For the text-containing cell, return its midpoint in (X, Y) coordinate format. 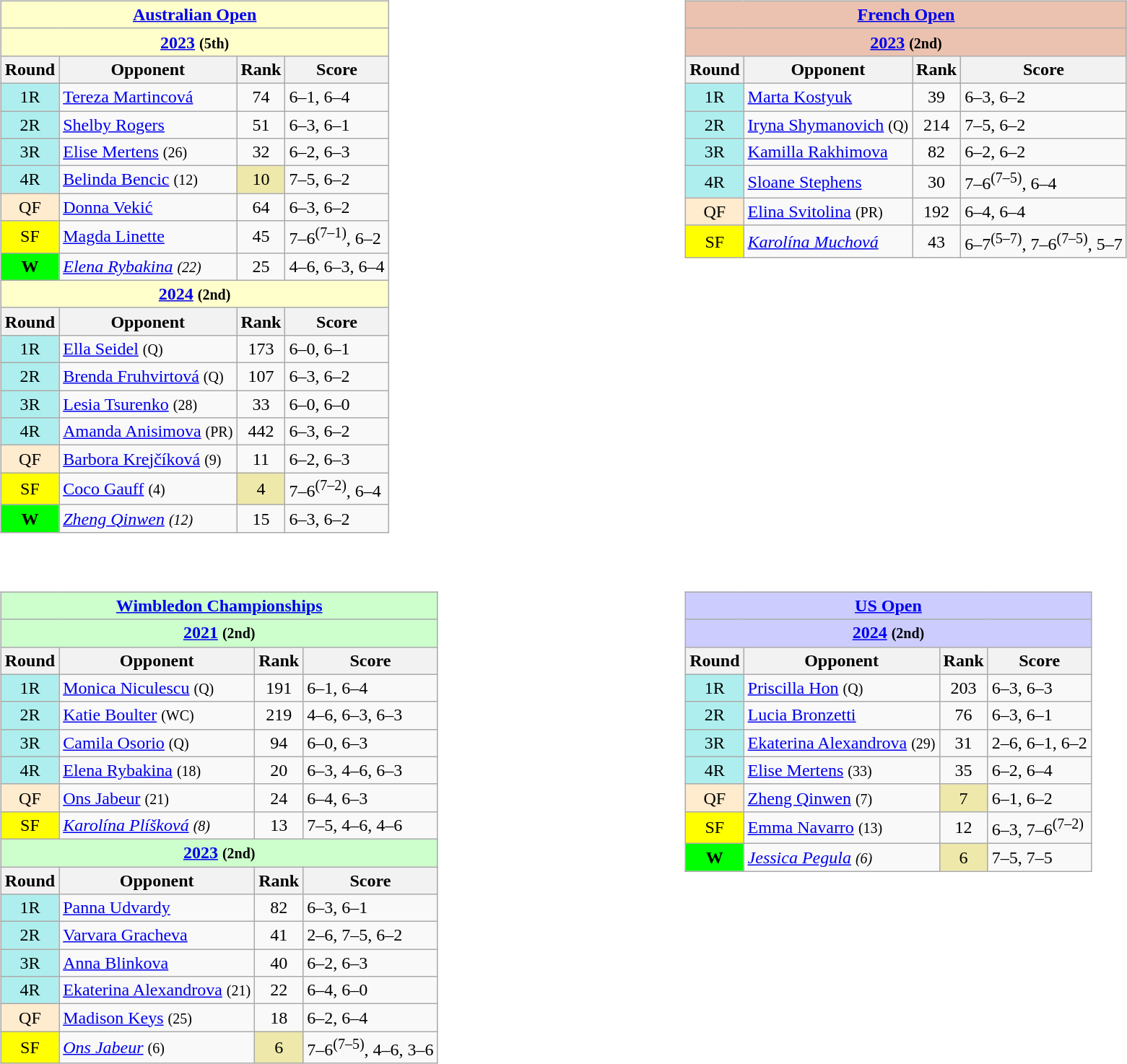
Anna Blinkova (157, 963)
45 (261, 237)
4 (261, 489)
Jessica Pegula (6) (842, 858)
2023 (5th) (195, 42)
6–0, 6–1 (336, 349)
6–4, 6–0 (370, 990)
43 (937, 241)
Panna Udvardy (157, 908)
6–4, 6–4 (1044, 212)
Wimbledon Championships (219, 606)
Zheng Qinwen (7) (842, 798)
Coco Gauff (4) (148, 489)
Marta Kostyuk (827, 97)
219 (279, 715)
Donna Vekić (148, 207)
2–6, 7–5, 6–2 (370, 936)
30 (937, 182)
7–6(7–5), 6–4 (1044, 182)
Shelby Rogers (148, 125)
Ekaterina Alexandrova (29) (842, 743)
Belinda Bencic (12) (148, 180)
Karolína Muchová (827, 241)
191 (279, 688)
39 (937, 97)
Barbora Krejčíková (9) (148, 459)
6–3, 7–6(7–2) (1040, 827)
173 (261, 349)
Lucia Bronzetti (842, 715)
51 (261, 125)
Tereza Martincová (148, 97)
64 (261, 207)
Karolína Plíšková (8) (157, 825)
6–4, 6–3 (370, 798)
Australian Open (195, 14)
Madison Keys (25) (157, 1018)
6–3, 6–3 (1040, 688)
7–6(7–1), 6–2 (336, 237)
Kamilla Rakhimova (827, 152)
15 (261, 518)
192 (937, 212)
French Open (907, 14)
18 (279, 1018)
10 (261, 180)
2–6, 6–1, 6–2 (1040, 743)
Ekaterina Alexandrova (21) (157, 990)
22 (279, 990)
Elise Mertens (26) (148, 152)
20 (279, 770)
Priscilla Hon (Q) (842, 688)
7–6(7–2), 6–4 (336, 489)
Iryna Shymanovich (Q) (827, 125)
11 (261, 459)
4–6, 6–3, 6–3 (370, 715)
Elina Svitolina (PR) (827, 212)
6–3, 4–6, 6–3 (370, 770)
107 (261, 377)
6–1, 6–2 (1040, 798)
24 (279, 798)
Ons Jabeur (6) (157, 1048)
6–7(5–7), 7–6(7–5), 5–7 (1044, 241)
Katie Boulter (WC) (157, 715)
Elena Rybakina (18) (157, 770)
Varvara Gracheva (157, 936)
2021 (2nd) (219, 633)
Brenda Fruhvirtová (Q) (148, 377)
6–0, 6–3 (370, 743)
Elise Mertens (33) (842, 770)
Zheng Qinwen (12) (148, 518)
203 (963, 688)
74 (261, 97)
Amanda Anisimova (PR) (148, 432)
32 (261, 152)
Magda Linette (148, 237)
Camila Osorio (Q) (157, 743)
Monica Niculescu (Q) (157, 688)
6–0, 6–0 (336, 404)
41 (279, 936)
13 (279, 825)
Emma Navarro (13) (842, 827)
Ella Seidel (Q) (148, 349)
214 (937, 125)
7 (963, 798)
33 (261, 404)
Lesia Tsurenko (28) (148, 404)
4–6, 6–3, 6–4 (336, 266)
442 (261, 432)
12 (963, 827)
7–6(7–5), 4–6, 3–6 (370, 1048)
6–2, 6–2 (1044, 152)
Ons Jabeur (21) (157, 798)
7–5, 7–5 (1040, 858)
35 (963, 770)
7–5, 4–6, 4–6 (370, 825)
31 (963, 743)
Sloane Stephens (827, 182)
US Open (889, 606)
25 (261, 266)
76 (963, 715)
40 (279, 963)
Elena Rybakina (22) (148, 266)
94 (279, 743)
